Determine the [x, y] coordinate at the center of the cell enclosing the given text.  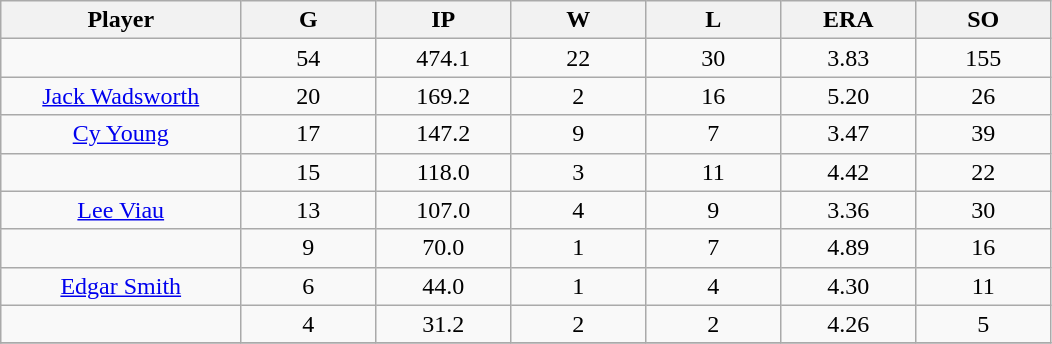
IP [444, 20]
31.2 [444, 324]
147.2 [444, 134]
W [578, 20]
155 [984, 58]
70.0 [444, 248]
Player [121, 20]
15 [308, 172]
Jack Wadsworth [121, 96]
17 [308, 134]
5 [984, 324]
107.0 [444, 210]
4.42 [848, 172]
G [308, 20]
5.20 [848, 96]
4.89 [848, 248]
26 [984, 96]
39 [984, 134]
Cy Young [121, 134]
118.0 [444, 172]
3.47 [848, 134]
3.36 [848, 210]
Lee Viau [121, 210]
20 [308, 96]
13 [308, 210]
6 [308, 286]
54 [308, 58]
Edgar Smith [121, 286]
SO [984, 20]
474.1 [444, 58]
169.2 [444, 96]
4.30 [848, 286]
3.83 [848, 58]
44.0 [444, 286]
L [714, 20]
ERA [848, 20]
3 [578, 172]
4.26 [848, 324]
